Output the [X, Y] coordinate of the center of the cell containing the given text.  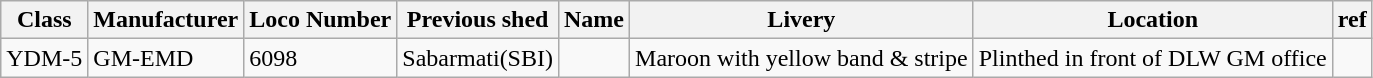
Previous shed [478, 20]
6098 [320, 58]
ref [1352, 20]
Manufacturer [166, 20]
Location [1152, 20]
YDM-5 [44, 58]
Name [594, 20]
GM-EMD [166, 58]
Sabarmati(SBI) [478, 58]
Class [44, 20]
Livery [802, 20]
Loco Number [320, 20]
Maroon with yellow band & stripe [802, 58]
Plinthed in front of DLW GM office [1152, 58]
